Detect which cell encompasses the target text, then output its (X, Y) center coordinate. 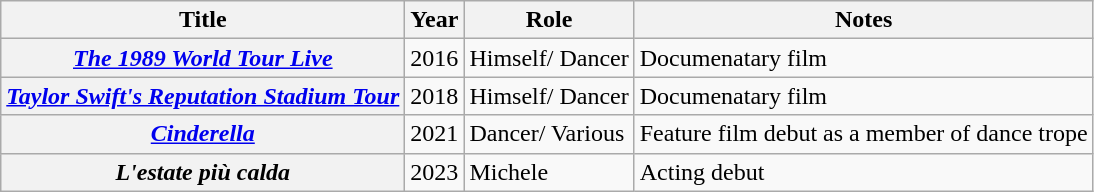
Year (434, 20)
Feature film debut as a member of dance trope (864, 134)
2016 (434, 58)
Notes (864, 20)
L'estate più calda (203, 172)
The 1989 World Tour Live (203, 58)
Cinderella (203, 134)
Taylor Swift's Reputation Stadium Tour (203, 96)
2018 (434, 96)
Michele (549, 172)
Acting debut (864, 172)
Dancer/ Various (549, 134)
Role (549, 20)
Title (203, 20)
2021 (434, 134)
2023 (434, 172)
